Capture the cell that displays the provided text and extract its [x, y] central coordinate. 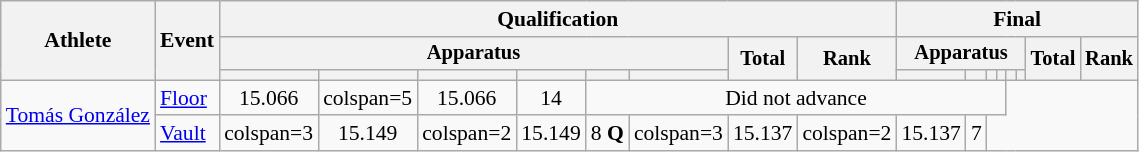
8 Q [608, 134]
7 [976, 134]
Final [1016, 19]
colspan=5 [368, 98]
Vault [187, 134]
Did not advance [796, 98]
Event [187, 40]
Tomás González [78, 116]
Qualification [558, 19]
14 [550, 98]
Athlete [78, 40]
Floor [187, 98]
